Identify which cell holds the provided text, then report its [X, Y] central coordinate. 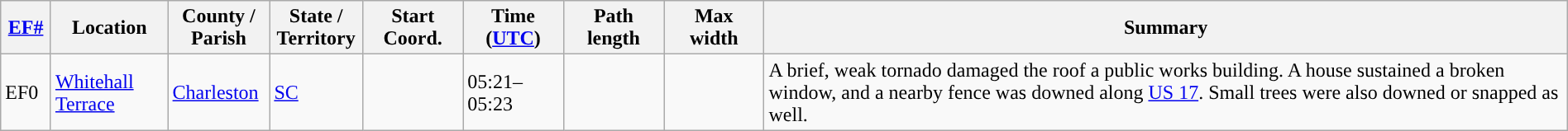
Whitehall Terrace [109, 92]
Charleston [218, 92]
Summary [1166, 28]
Path length [614, 28]
05:21–05:23 [513, 92]
EF# [26, 28]
Start Coord. [412, 28]
County / Parish [218, 28]
SC [316, 92]
Time (UTC) [513, 28]
State / Territory [316, 28]
Max width [715, 28]
EF0 [26, 92]
Location [109, 28]
